Output the [X, Y] coordinate of the center of the cell containing the given text.  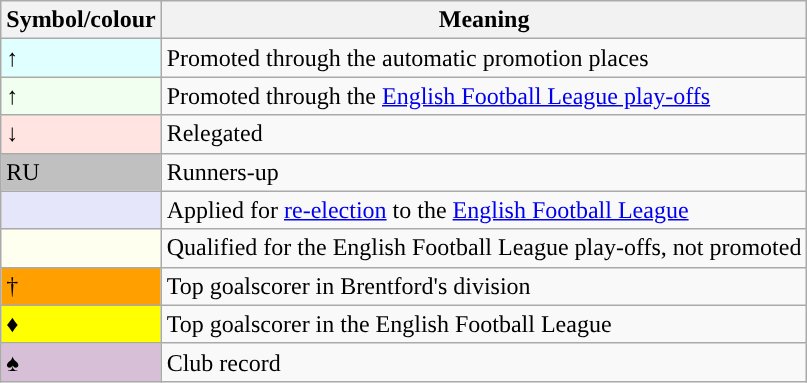
Meaning [484, 20]
Symbol/colour [81, 20]
♠ [81, 362]
Top goalscorer in the English Football League [484, 324]
↓ [81, 134]
♦ [81, 324]
Relegated [484, 134]
Qualified for the English Football League play-offs, not promoted [484, 248]
Top goalscorer in Brentford's division [484, 286]
Runners-up [484, 172]
Promoted through the English Football League play-offs [484, 96]
RU [81, 172]
Club record [484, 362]
† [81, 286]
Promoted through the automatic promotion places [484, 58]
Applied for re-election to the English Football League [484, 210]
